Scan for the cell matching the given text and deliver its (x, y) coordinate at center. 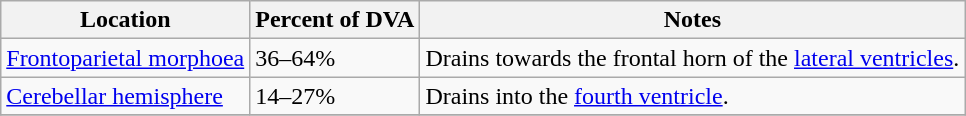
Drains towards the frontal horn of the lateral ventricles. (692, 58)
Percent of DVA (335, 20)
Drains into the fourth ventricle. (692, 96)
Cerebellar hemisphere (126, 96)
Notes (692, 20)
Location (126, 20)
36–64% (335, 58)
Frontoparietal morphoea (126, 58)
14–27% (335, 96)
